From the cell containing the given text, extract its center point as [x, y] coordinate. 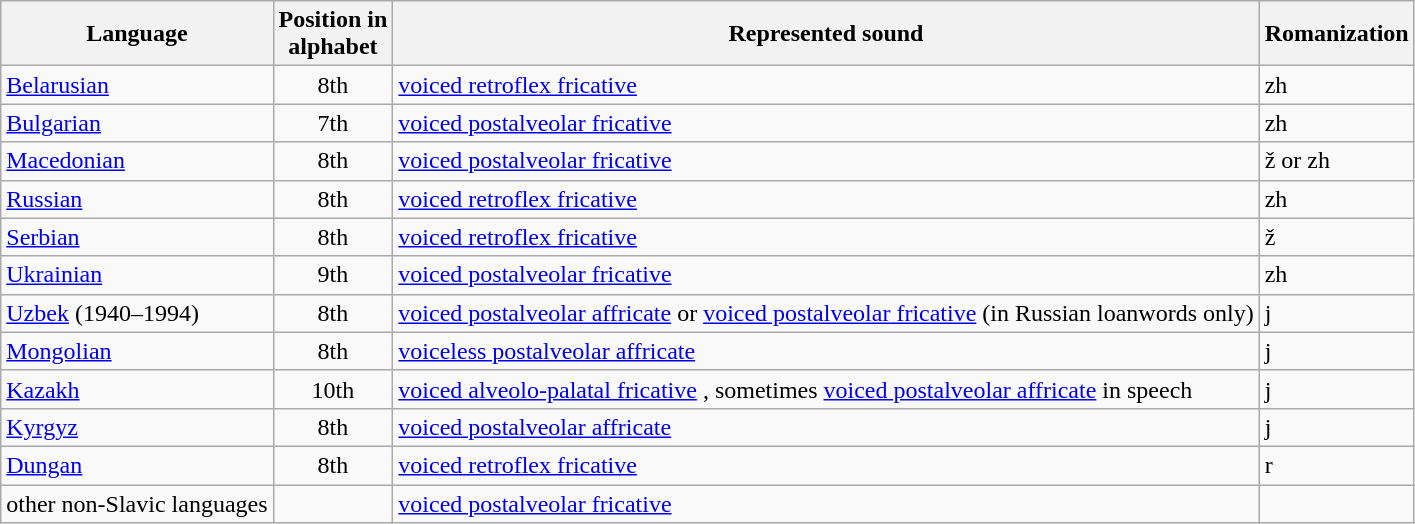
Romanization [1336, 34]
10th [333, 389]
Mongolian [137, 351]
ž [1336, 237]
voiceless postalveolar affricate [826, 351]
Macedonian [137, 161]
Represented sound [826, 34]
Dungan [137, 465]
Kyrgyz [137, 427]
Russian [137, 199]
7th [333, 123]
Ukrainian [137, 275]
Uzbek (1940–1994) [137, 313]
voiced postalveolar affricate [826, 427]
Serbian [137, 237]
Belarusian [137, 85]
voiced postalveolar affricate or voiced postalveolar fricative (in Russian loanwords only) [826, 313]
voiced alveolo-palatal fricative , sometimes voiced postalveolar affricate in speech [826, 389]
Bulgarian [137, 123]
9th [333, 275]
ž or zh [1336, 161]
other non-Slavic languages [137, 503]
Language [137, 34]
Position in alphabet [333, 34]
Kazakh [137, 389]
r [1336, 465]
